Identify which cell holds the provided text, then report its [x, y] central coordinate. 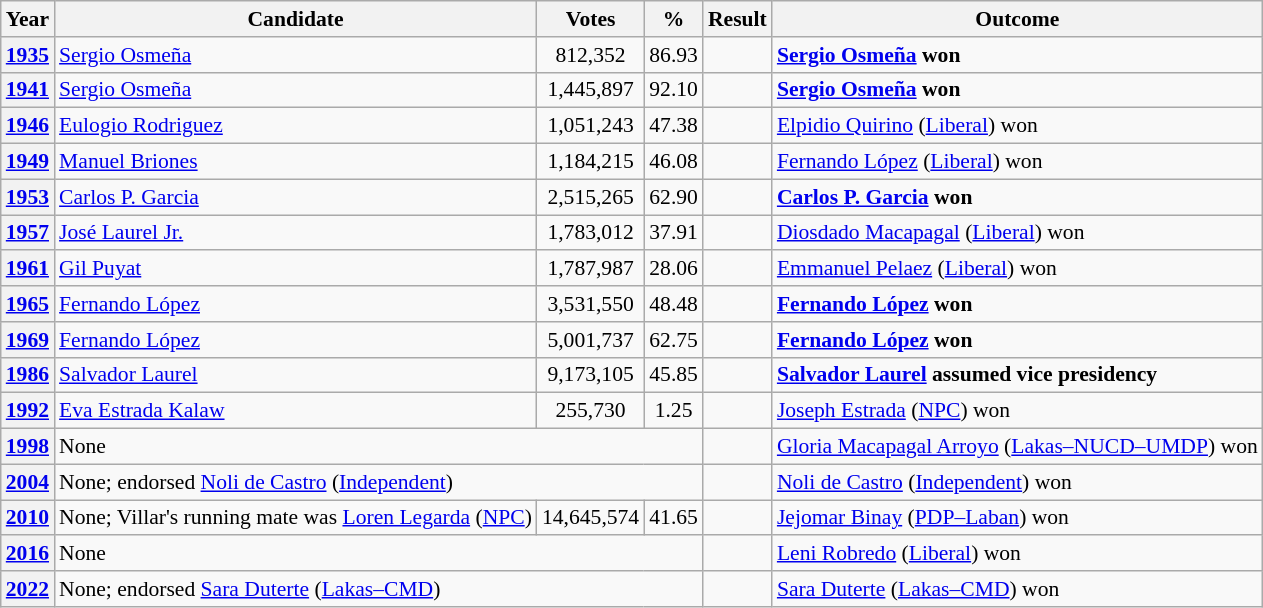
Gloria Macapagal Arroyo (Lakas–NUCD–UMDP) won [1018, 447]
1,184,215 [590, 162]
% [674, 19]
Gil Puyat [296, 269]
62.75 [674, 340]
Salvador Laurel assumed vice presidency [1018, 375]
812,352 [590, 55]
1,051,243 [590, 126]
Year [28, 19]
Candidate [296, 19]
1946 [28, 126]
48.48 [674, 304]
Carlos P. Garcia [296, 197]
255,730 [590, 411]
Eva Estrada Kalaw [296, 411]
Elpidio Quirino (Liberal) won [1018, 126]
2016 [28, 554]
2022 [28, 589]
1998 [28, 447]
Fernando López (Liberal) won [1018, 162]
Outcome [1018, 19]
92.10 [674, 90]
2,515,265 [590, 197]
José Laurel Jr. [296, 233]
Jejomar Binay (PDP–Laban) won [1018, 518]
46.08 [674, 162]
2010 [28, 518]
5,001,737 [590, 340]
1949 [28, 162]
3,531,550 [590, 304]
Salvador Laurel [296, 375]
Eulogio Rodriguez [296, 126]
Emmanuel Pelaez (Liberal) won [1018, 269]
1965 [28, 304]
Leni Robredo (Liberal) won [1018, 554]
Manuel Briones [296, 162]
62.90 [674, 197]
None; endorsed Sara Duterte (Lakas–CMD) [378, 589]
1,787,987 [590, 269]
1.25 [674, 411]
Joseph Estrada (NPC) won [1018, 411]
86.93 [674, 55]
9,173,105 [590, 375]
Diosdado Macapagal (Liberal) won [1018, 233]
1,783,012 [590, 233]
14,645,574 [590, 518]
None; Villar's running mate was Loren Legarda (NPC) [296, 518]
None; endorsed Noli de Castro (Independent) [378, 482]
Carlos P. Garcia won [1018, 197]
1986 [28, 375]
1992 [28, 411]
1953 [28, 197]
37.91 [674, 233]
41.65 [674, 518]
1957 [28, 233]
Result [738, 19]
1941 [28, 90]
Noli de Castro (Independent) won [1018, 482]
47.38 [674, 126]
2004 [28, 482]
28.06 [674, 269]
1969 [28, 340]
1935 [28, 55]
Votes [590, 19]
1,445,897 [590, 90]
45.85 [674, 375]
1961 [28, 269]
Sara Duterte (Lakas–CMD) won [1018, 589]
